Search for the cell housing the specified text and yield its (X, Y) center coordinate. 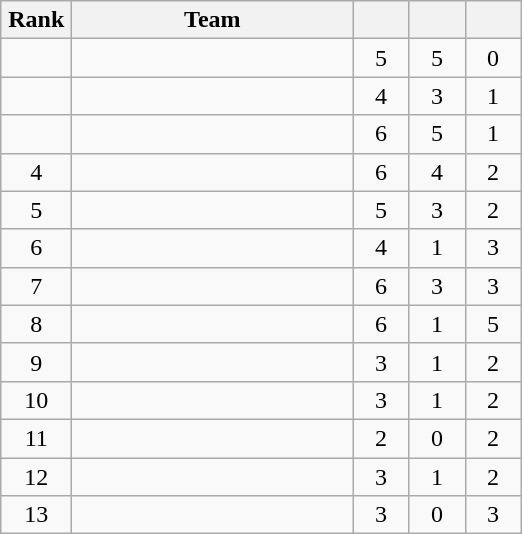
11 (36, 438)
Rank (36, 20)
8 (36, 324)
9 (36, 362)
12 (36, 477)
Team (212, 20)
10 (36, 400)
7 (36, 286)
13 (36, 515)
